Identify which cell holds the provided text, then report its [X, Y] central coordinate. 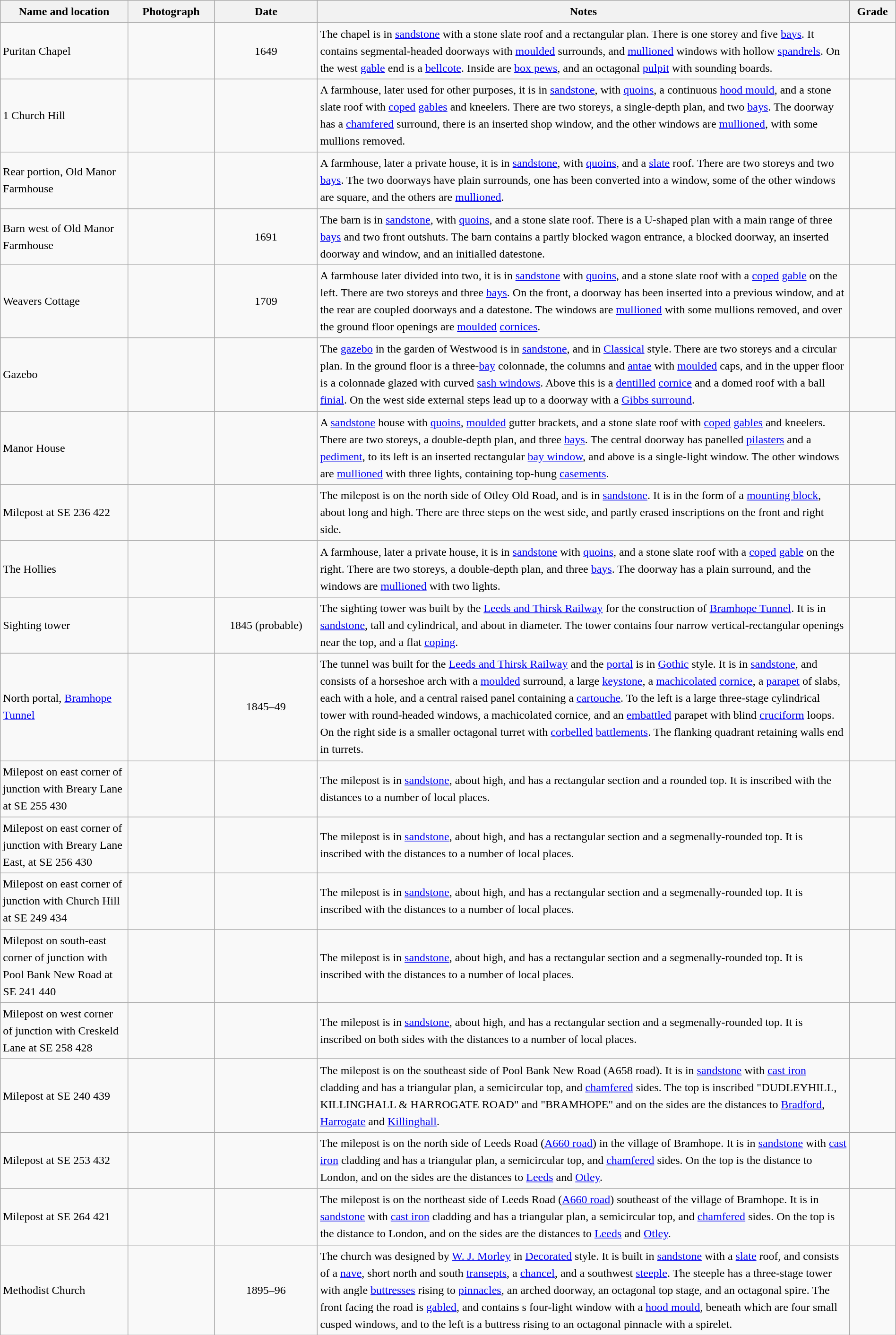
Milepost at SE 264 421 [64, 1216]
Milepost on west corner of junction with Creskeld Lane at SE 258 428 [64, 1031]
Barn west of Old Manor Farmhouse [64, 236]
Manor House [64, 448]
Milepost on south-east corner of junction with Pool Bank New Road at SE 241 440 [64, 966]
Notes [583, 11]
1895–96 [266, 1290]
North portal, Bramhope Tunnel [64, 707]
Photograph [171, 11]
Milepost on east corner of junction with Church Hill at SE 249 434 [64, 902]
Milepost on east corner of junction with Breary Lane at SE 255 430 [64, 789]
Milepost at SE 253 432 [64, 1161]
Puritan Chapel [64, 51]
Rear portion, Old Manor Farmhouse [64, 181]
1 Church Hill [64, 115]
1691 [266, 236]
Milepost at SE 236 422 [64, 512]
The Hollies [64, 569]
1845–49 [266, 707]
Methodist Church [64, 1290]
Sighting tower [64, 625]
Milepost on east corner of junction with Breary Lane East, at SE 256 430 [64, 845]
Weavers Cottage [64, 301]
Date [266, 11]
Name and location [64, 11]
1649 [266, 51]
Gazebo [64, 374]
Grade [872, 11]
1845 (probable) [266, 625]
Milepost at SE 240 439 [64, 1095]
1709 [266, 301]
